Output the (X, Y) coordinate of the center of the cell containing the given text.  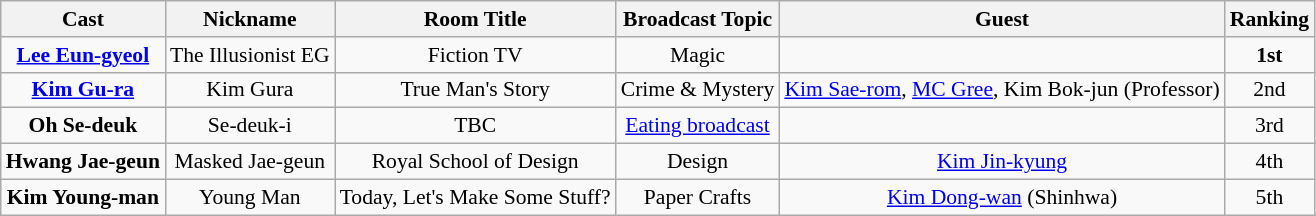
Hwang Jae-geun (83, 162)
Lee Eun-gyeol (83, 55)
Eating broadcast (698, 126)
Crime & Mystery (698, 90)
Today, Let's Make Some Stuff? (476, 197)
Guest (1002, 19)
5th (1270, 197)
Magic (698, 55)
Ranking (1270, 19)
Oh Se-deuk (83, 126)
Kim Dong-wan (Shinhwa) (1002, 197)
Kim Gura (250, 90)
Kim Sae-rom, MC Gree, Kim Bok-jun (Professor) (1002, 90)
2nd (1270, 90)
Fiction TV (476, 55)
Cast (83, 19)
Young Man (250, 197)
Kim Jin-kyung (1002, 162)
4th (1270, 162)
Kim Young-man (83, 197)
Royal School of Design (476, 162)
Room Title (476, 19)
Broadcast Topic (698, 19)
Nickname (250, 19)
Kim Gu-ra (83, 90)
True Man's Story (476, 90)
The Illusionist EG (250, 55)
Masked Jae-geun (250, 162)
1st (1270, 55)
Se-deuk-i (250, 126)
Design (698, 162)
Paper Crafts (698, 197)
3rd (1270, 126)
TBC (476, 126)
